Scan for the cell matching the given text and deliver its [X, Y] coordinate at center. 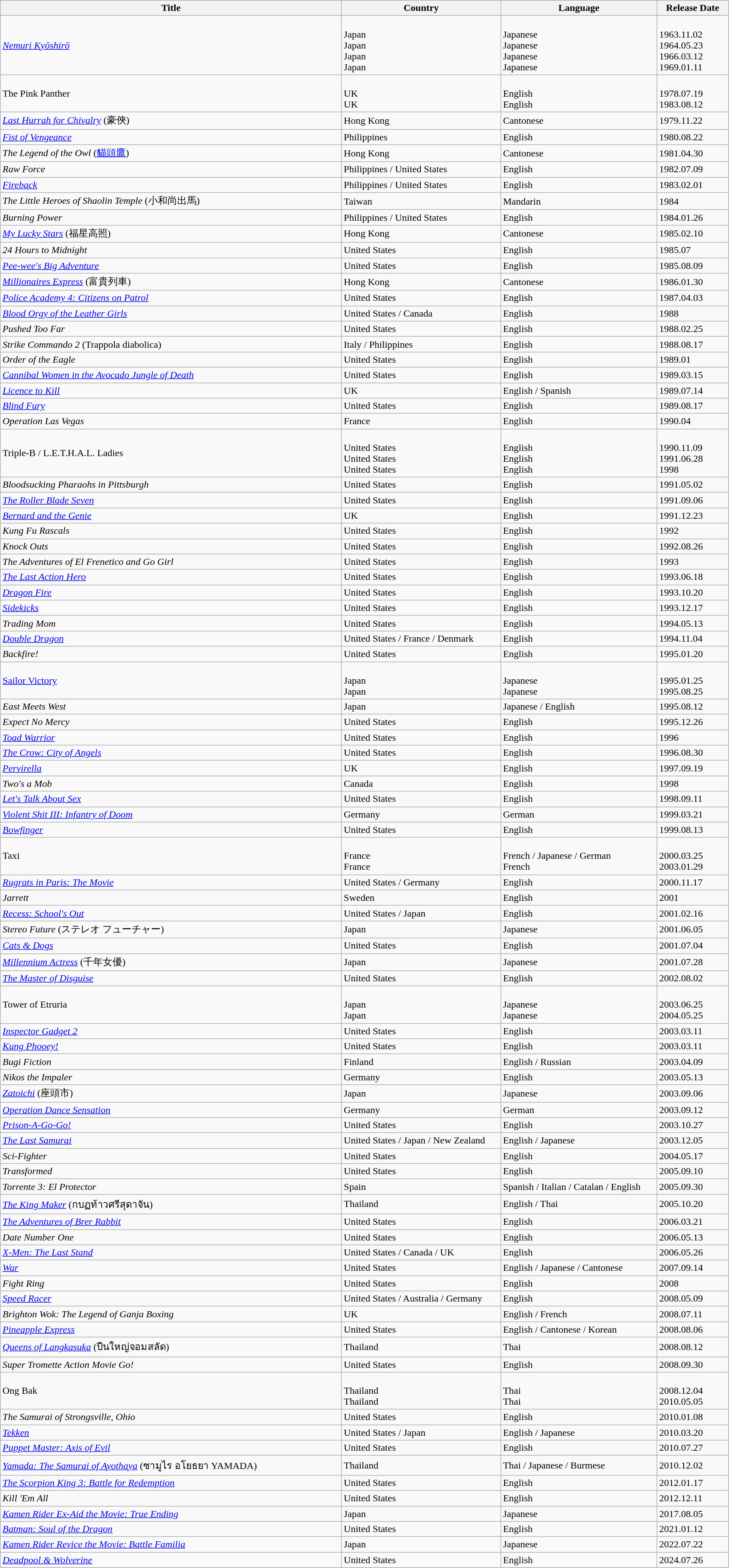
JapanJapanJapanJapan [421, 45]
1985.07 [693, 250]
Kill 'Em All [171, 1498]
1995.08.12 [693, 707]
Triple-B / L.E.T.H.A.L. Ladies [171, 453]
The Crow: City of Angels [171, 753]
2006.03.21 [693, 1221]
1985.08.09 [693, 266]
2010.01.08 [693, 1417]
Puppet Master: Axis of Evil [171, 1448]
Language [579, 8]
Speed Racer [171, 1299]
Transformed [171, 1171]
2003.06.252004.05.25 [693, 1005]
Pervirella [171, 768]
1991.05.02 [693, 485]
1992 [693, 531]
Philippines [421, 137]
1983.02.01 [693, 185]
UKUK [421, 93]
English / Thai [579, 1204]
2001 [693, 898]
1984 [693, 201]
Queens of Langkasuka (ปืนใหญ่จอมสลัด) [171, 1347]
Order of the Eagle [171, 359]
Blind Fury [171, 406]
Two's a Mob [171, 784]
Fight Ring [171, 1283]
2010.07.27 [693, 1448]
2012.01.17 [693, 1483]
1988.02.25 [693, 329]
2008.12.042010.05.05 [693, 1391]
The King Maker (กบฏท้าวศรีสุดาจัน) [171, 1204]
JapaneseJapaneseJapaneseJapanese [579, 45]
2005.09.30 [693, 1187]
1998.09.11 [693, 799]
1985.02.10 [693, 234]
X-Men: The Last Stand [171, 1253]
Ong Bak [171, 1391]
Tekken [171, 1433]
Mandarin [579, 201]
1995.01.20 [693, 654]
1996 [693, 738]
1979.11.22 [693, 120]
Nikos the Impaler [171, 1077]
Expect No Mercy [171, 722]
Licence to Kill [171, 390]
Pushed Too Far [171, 329]
Kamen Rider Revice the Movie: Battle Familia [171, 1545]
1996.08.30 [693, 753]
United StatesUnited StatesUnited States [421, 453]
Blood Orgy of the Leather Girls [171, 313]
2003.05.13 [693, 1077]
1993.12.17 [693, 608]
Kamen Rider Ex-Aid the Movie: True Ending [171, 1513]
Kung Phooey! [171, 1046]
Fireback [171, 185]
1995.12.26 [693, 722]
English / Russian [579, 1062]
The Adventures of El Frenetico and Go Girl [171, 562]
The Master of Disguise [171, 978]
United States / Canada [421, 313]
2021.01.12 [693, 1529]
My Lucky Stars (福星高照) [171, 234]
Sweden [421, 898]
Bloodsucking Pharaohs in Pittsburgh [171, 485]
United States / France / Denmark [421, 638]
United States / Canada / UK [421, 1253]
1997.09.19 [693, 768]
Millionaires Express (富貴列車) [171, 282]
Tower of Etruria [171, 1005]
Italy / Philippines [421, 344]
Last Hurrah for Chivalry (豪俠) [171, 120]
Thai / Japanese / Burmese [579, 1465]
1992.08.26 [693, 546]
Toad Warrior [171, 738]
1993.10.20 [693, 592]
1980.08.22 [693, 137]
1989.07.14 [693, 390]
United States / Australia / Germany [421, 1299]
2008.09.30 [693, 1365]
Bernard and the Genie [171, 516]
1994.11.04 [693, 638]
Thai [579, 1347]
Canada [421, 784]
Bugi Fiction [171, 1062]
Brighton Wok: The Legend of Ganja Boxing [171, 1314]
East Meets West [171, 707]
Sci-Fighter [171, 1156]
2010.12.02 [693, 1465]
1990.11.091991.06.281998 [693, 453]
Rugrats in Paris: The Movie [171, 882]
Trading Mom [171, 623]
2000.11.17 [693, 882]
French / Japanese / GermanFrench [579, 856]
Strike Commando 2 (Trappola diabolica) [171, 344]
1989.08.17 [693, 406]
Super Tromette Action Movie Go! [171, 1365]
2006.05.26 [693, 1253]
FranceFrance [421, 856]
The Last Samurai [171, 1141]
Spanish / Italian / Catalan / English [579, 1187]
1984.01.26 [693, 218]
1978.07.191983.08.12 [693, 93]
1982.07.09 [693, 169]
Fist of Vengeance [171, 137]
1981.04.30 [693, 154]
France [421, 421]
Finland [421, 1062]
2004.05.17 [693, 1156]
Police Academy 4: Citizens on Patrol [171, 298]
Jarrett [171, 898]
Release Date [693, 8]
2003.12.05 [693, 1141]
2012.12.11 [693, 1498]
Spain [421, 1187]
Kung Fu Rascals [171, 531]
English / Cantonese / Korean [579, 1329]
The Pink Panther [171, 93]
Millennium Actress (千年女優) [171, 962]
Stereo Future (ステレオ フューチャー) [171, 929]
2001.02.16 [693, 913]
Yamada: The Samurai of Ayothaya (ซามูไร อโยธยา YAMADA) [171, 1465]
Sidekicks [171, 608]
2022.07.22 [693, 1545]
1963.11.021964.05.231966.03.121969.01.11 [693, 45]
1988 [693, 313]
Title [171, 8]
2006.05.13 [693, 1237]
2010.03.20 [693, 1433]
Date Number One [171, 1237]
1991.12.23 [693, 516]
1989.01 [693, 359]
2000.03.252003.01.29 [693, 856]
Zatoichi (座頭市) [171, 1093]
Cannibal Women in the Avocado Jungle of Death [171, 375]
2017.08.05 [693, 1513]
2002.08.02 [693, 978]
Taiwan [421, 201]
The Scorpion King 3: Battle for Redemption [171, 1483]
Knock Outs [171, 546]
Operation Las Vegas [171, 421]
Bowfinger [171, 830]
Let's Talk About Sex [171, 799]
1989.03.15 [693, 375]
Pee-wee's Big Adventure [171, 266]
Nemuri Kyōshirō [171, 45]
2001.07.28 [693, 962]
2008 [693, 1283]
1986.01.30 [693, 282]
Cats & Dogs [171, 946]
The Legend of the Owl (貓頭鷹) [171, 154]
ThailandThailand [421, 1391]
Inspector Gadget 2 [171, 1031]
Dragon Fire [171, 592]
1999.03.21 [693, 814]
The Roller Blade Seven [171, 500]
2008.07.11 [693, 1314]
United States / Germany [421, 882]
2024.07.26 [693, 1560]
1993 [693, 562]
English / French [579, 1314]
2003.09.12 [693, 1110]
United States / Japan / New Zealand [421, 1141]
2001.07.04 [693, 946]
Deadpool & Wolverine [171, 1560]
Taxi [171, 856]
1999.08.13 [693, 830]
EnglishEnglishEnglish [579, 453]
Batman: Soul of the Dragon [171, 1529]
1988.08.17 [693, 344]
Pineapple Express [171, 1329]
English / Spanish [579, 390]
2003.10.27 [693, 1125]
Violent Shit III: Infantry of Doom [171, 814]
Torrente 3: El Protector [171, 1187]
ThaiThai [579, 1391]
Raw Force [171, 169]
Country [421, 8]
2007.09.14 [693, 1268]
Operation Dance Sensation [171, 1110]
War [171, 1268]
Double Dragon [171, 638]
2003.09.06 [693, 1093]
1987.04.03 [693, 298]
The Little Heroes of Shaolin Temple (小和尚出馬) [171, 201]
The Adventures of Brer Rabbit [171, 1221]
English / Japanese / Cantonese [579, 1268]
Backfire! [171, 654]
Sailor Victory [171, 680]
The Last Action Hero [171, 577]
Recess: School's Out [171, 913]
Prison-A-Go-Go! [171, 1125]
2001.06.05 [693, 929]
1994.05.13 [693, 623]
24 Hours to Midnight [171, 250]
2008.08.06 [693, 1329]
2003.04.09 [693, 1062]
EnglishEnglish [579, 93]
1995.01.251995.08.25 [693, 680]
2008.08.12 [693, 1347]
1991.09.06 [693, 500]
1993.06.18 [693, 577]
2005.09.10 [693, 1171]
Burning Power [171, 218]
1990.04 [693, 421]
Japanese / English [579, 707]
2008.05.09 [693, 1299]
The Samurai of Strongsville, Ohio [171, 1417]
1998 [693, 784]
2005.10.20 [693, 1204]
